Provide the (x, y) coordinate of the cell's center where the given text is located.  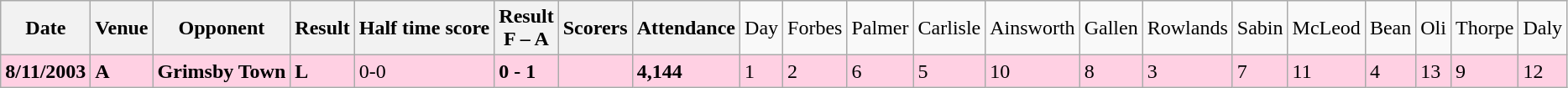
13 (1434, 71)
Venue (122, 28)
8/11/2003 (45, 71)
5 (949, 71)
Daly (1543, 28)
ResultF – A (526, 28)
6 (880, 71)
0-0 (425, 71)
Carlisle (949, 28)
4 (1390, 71)
12 (1543, 71)
Ainsworth (1032, 28)
L (322, 71)
Bean (1390, 28)
10 (1032, 71)
Scorers (595, 28)
Rowlands (1187, 28)
9 (1484, 71)
A (122, 71)
0 - 1 (526, 71)
Attendance (686, 28)
4,144 (686, 71)
Result (322, 28)
Oli (1434, 28)
Half time score (425, 28)
Opponent (222, 28)
2 (815, 71)
Forbes (815, 28)
11 (1326, 71)
McLeod (1326, 28)
Thorpe (1484, 28)
Sabin (1260, 28)
Day (762, 28)
8 (1111, 71)
7 (1260, 71)
Grimsby Town (222, 71)
Date (45, 28)
3 (1187, 71)
Gallen (1111, 28)
Palmer (880, 28)
1 (762, 71)
